Pinpoint the cell where the given text exists, returning its [X, Y] midpoint coordinate. 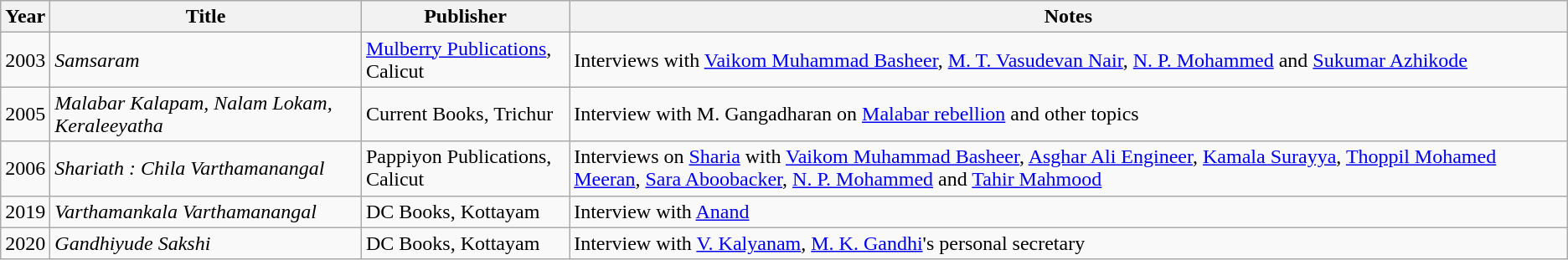
Interview with M. Gangadharan on Malabar rebellion and other topics [1069, 114]
Current Books, Trichur [465, 114]
2020 [25, 243]
Title [206, 17]
Shariath : Chila Varthamanangal [206, 169]
Interviews with Vaikom Muhammad Basheer, M. T. Vasudevan Nair, N. P. Mohammed and Sukumar Azhikode [1069, 60]
Samsaram [206, 60]
Notes [1069, 17]
Interview with V. Kalyanam, M. K. Gandhi's personal secretary [1069, 243]
2006 [25, 169]
2005 [25, 114]
Malabar Kalapam, Nalam Lokam, Keraleeyatha [206, 114]
2003 [25, 60]
Mulberry Publications, Calicut [465, 60]
Varthamankala Varthamanangal [206, 212]
Interview with Anand [1069, 212]
Publisher [465, 17]
Gandhiyude Sakshi [206, 243]
Pappiyon Publications, Calicut [465, 169]
Year [25, 17]
2019 [25, 212]
